Determine the (x, y) coordinate at the center of the cell enclosing the given text.  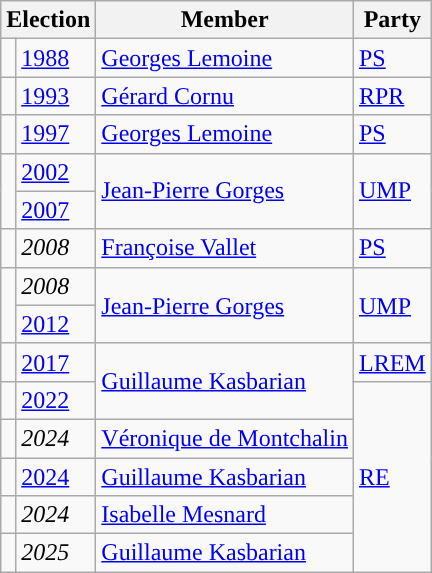
Party (392, 20)
RE (392, 476)
1988 (56, 58)
Isabelle Mesnard (225, 515)
1993 (56, 96)
Véronique de Montchalin (225, 438)
2002 (56, 172)
LREM (392, 362)
RPR (392, 96)
2017 (56, 362)
2012 (56, 324)
Election (48, 20)
Françoise Vallet (225, 248)
Gérard Cornu (225, 96)
1997 (56, 134)
Member (225, 20)
2025 (56, 553)
2022 (56, 400)
2007 (56, 210)
